Scan for the cell matching the given text and deliver its [X, Y] coordinate at center. 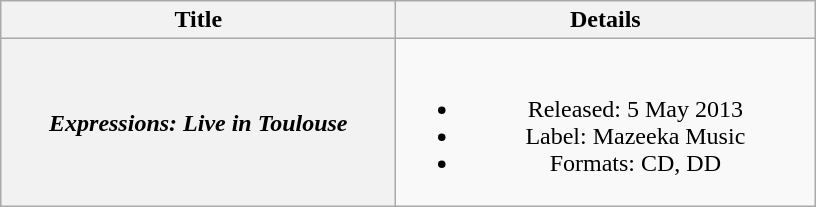
Released: 5 May 2013 Label: Mazeeka Music Formats: CD, DD [606, 122]
Title [198, 20]
Details [606, 20]
Expressions: Live in Toulouse [198, 122]
